For the text-containing cell, return its midpoint in (x, y) coordinate format. 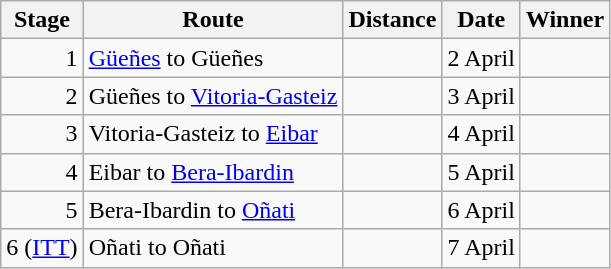
Güeñes to Güeñes (213, 58)
4 April (481, 134)
7 April (481, 248)
Bera-Ibardin to Oñati (213, 210)
Eibar to Bera-Ibardin (213, 172)
Date (481, 20)
6 (ITT) (42, 248)
2 (42, 96)
2 April (481, 58)
6 April (481, 210)
Winner (564, 20)
Stage (42, 20)
3 (42, 134)
3 April (481, 96)
Vitoria-Gasteiz to Eibar (213, 134)
Güeñes to Vitoria-Gasteiz (213, 96)
5 (42, 210)
Distance (392, 20)
Oñati to Oñati (213, 248)
1 (42, 58)
4 (42, 172)
5 April (481, 172)
Route (213, 20)
